Detect which cell encompasses the target text, then output its (x, y) center coordinate. 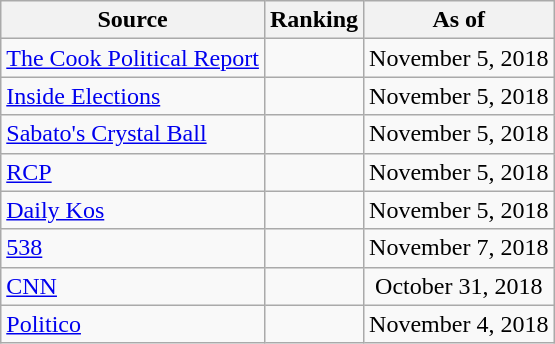
October 31, 2018 (459, 286)
CNN (133, 286)
Daily Kos (133, 210)
As of (459, 20)
The Cook Political Report (133, 58)
Source (133, 20)
538 (133, 248)
November 4, 2018 (459, 324)
November 7, 2018 (459, 248)
Inside Elections (133, 96)
Sabato's Crystal Ball (133, 134)
Politico (133, 324)
Ranking (314, 20)
RCP (133, 172)
